Scan for the cell matching the given text and deliver its [x, y] coordinate at center. 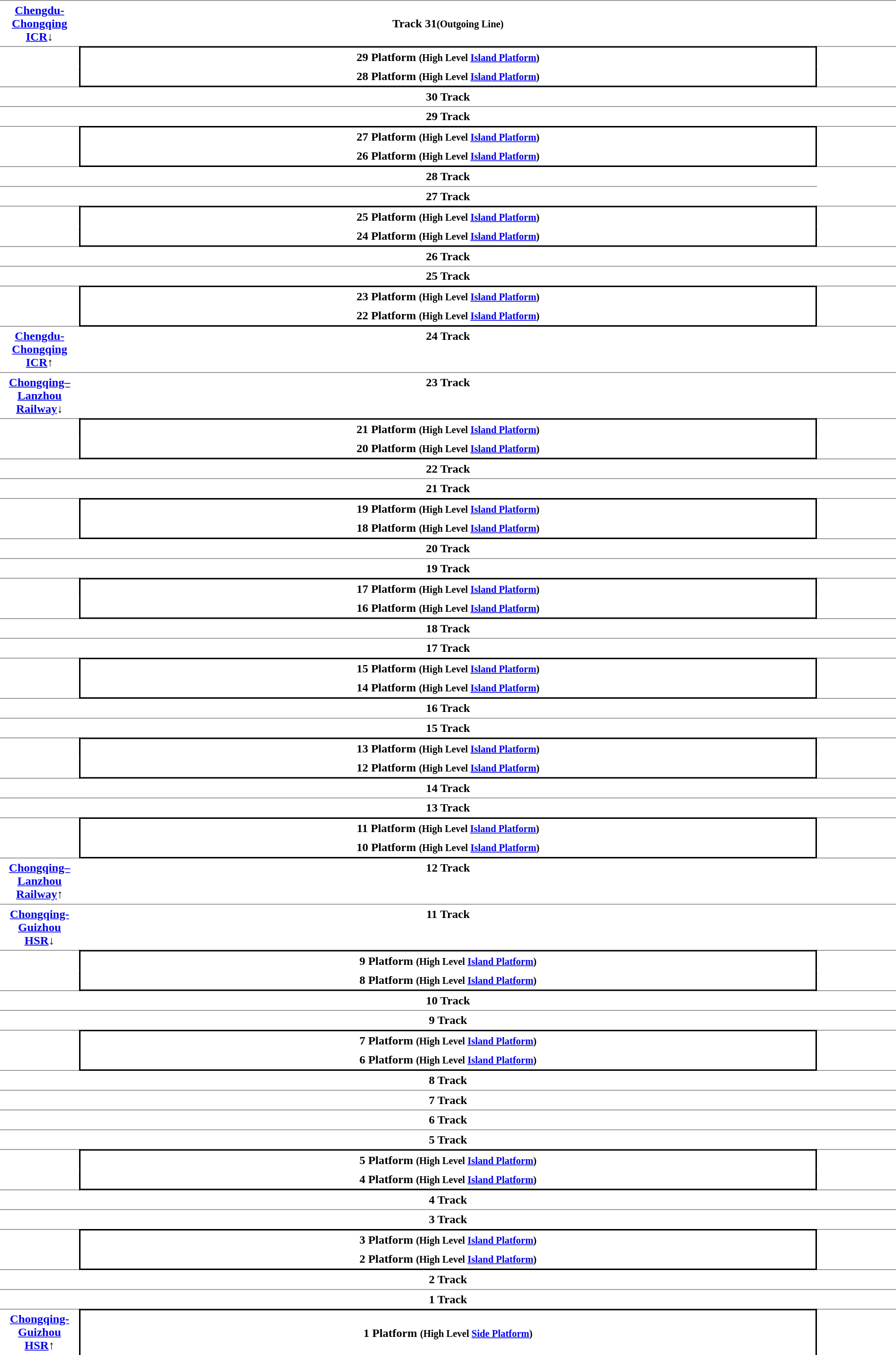
16 Track [448, 709]
20 Track [448, 549]
27 Platform (High Level Island Platform) [448, 136]
20 Platform (High Level Island Platform) [448, 449]
5 Platform (High Level Island Platform) [448, 1160]
5 Track [448, 1140]
23 Track [448, 396]
13 Platform (High Level Island Platform) [448, 748]
19 Track [448, 568]
9 Platform (High Level Island Platform) [448, 960]
1 Platform (High Level Side Platform) [448, 1332]
26 Platform (High Level Island Platform) [448, 157]
21 Platform (High Level Island Platform) [448, 428]
Chongqing-Guizhou HSR↑ [40, 1332]
17 Platform (High Level Island Platform) [448, 588]
4 Platform (High Level Island Platform) [448, 1180]
11 Track [448, 927]
26 Track [448, 257]
16 Platform (High Level Island Platform) [448, 609]
8 Track [448, 1081]
19 Platform (High Level Island Platform) [448, 508]
6 Platform (High Level Island Platform) [448, 1061]
12 Platform (High Level Island Platform) [448, 768]
11 Platform (High Level Island Platform) [448, 828]
13 Track [448, 808]
29 Platform (High Level Island Platform) [448, 56]
10 Platform (High Level Island Platform) [448, 848]
25 Track [448, 276]
10 Track [448, 1001]
2 Platform (High Level Island Platform) [448, 1260]
29 Track [448, 116]
28 Platform (High Level Island Platform) [448, 77]
17 Track [448, 648]
1 Track [448, 1300]
12 Track [448, 881]
22 Track [448, 469]
24 Track [448, 350]
3 Track [448, 1220]
15 Platform (High Level Island Platform) [448, 668]
15 Track [448, 729]
Chongqing–Lanzhou Railway↓ [40, 396]
9 Track [448, 1021]
7 Platform (High Level Island Platform) [448, 1040]
14 Track [448, 788]
28 Track [448, 177]
3 Platform (High Level Island Platform) [448, 1239]
21 Track [448, 488]
23 Platform (High Level Island Platform) [448, 296]
Chengdu-Chongqing ICR↑ [40, 350]
18 Platform (High Level Island Platform) [448, 529]
Chengdu-Chongqing ICR↓ [40, 23]
8 Platform (High Level Island Platform) [448, 981]
30 Track [448, 97]
6 Track [448, 1120]
2 Track [448, 1280]
18 Track [448, 629]
Chongqing–Lanzhou Railway↑ [40, 881]
22 Platform (High Level Island Platform) [448, 316]
4 Track [448, 1200]
Chongqing-Guizhou HSR↓ [40, 927]
7 Track [448, 1101]
25 Platform (High Level Island Platform) [448, 216]
Track 31(Outgoing Line) [448, 23]
27 Track [448, 196]
14 Platform (High Level Island Platform) [448, 688]
24 Platform (High Level Island Platform) [448, 237]
